Identify which cell holds the provided text, then report its (X, Y) central coordinate. 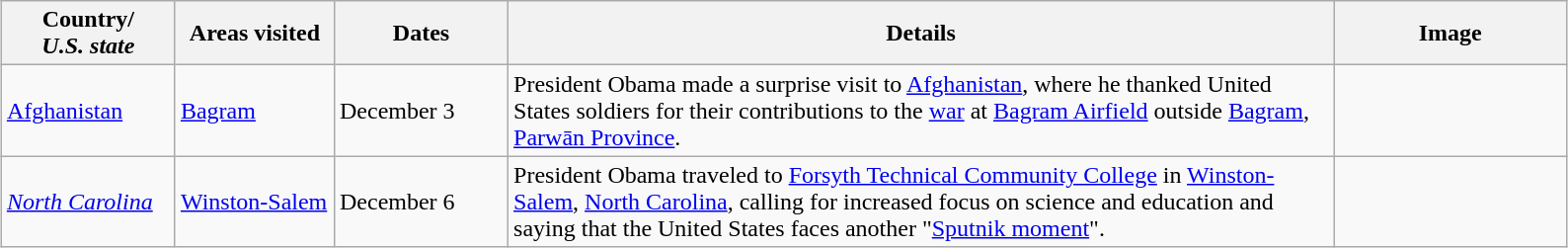
Afghanistan (88, 111)
Winston-Salem (255, 202)
Areas visited (255, 34)
December 3 (421, 111)
December 6 (421, 202)
Image (1450, 34)
Dates (421, 34)
Details (921, 34)
Bagram (255, 111)
Country/U.S. state (88, 34)
North Carolina (88, 202)
